Pinpoint the cell where the given text exists, returning its [x, y] midpoint coordinate. 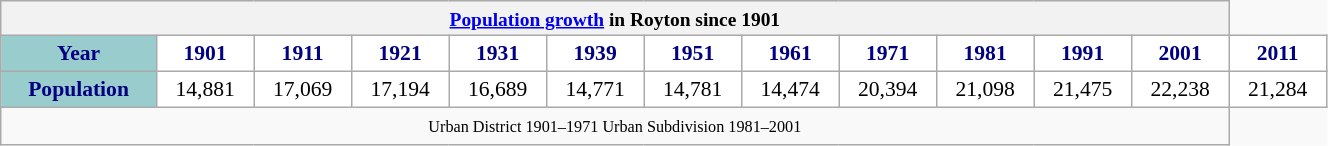
21,284 [1278, 90]
1991 [1083, 54]
17,194 [400, 90]
Year [79, 54]
17,069 [303, 90]
1981 [985, 54]
Urban District 1901–1971 Urban Subdivision 1981–2001 [615, 126]
Population [79, 90]
2011 [1278, 54]
16,689 [498, 90]
1971 [888, 54]
1931 [498, 54]
1939 [595, 54]
2001 [1180, 54]
14,781 [693, 90]
1951 [693, 54]
20,394 [888, 90]
14,771 [595, 90]
Population growth in Royton since 1901 [615, 18]
1921 [400, 54]
1911 [303, 54]
14,881 [205, 90]
1901 [205, 54]
14,474 [790, 90]
1961 [790, 54]
21,475 [1083, 90]
21,098 [985, 90]
22,238 [1180, 90]
